Extract the (X, Y) coordinate from the center of the cell holding the provided text.  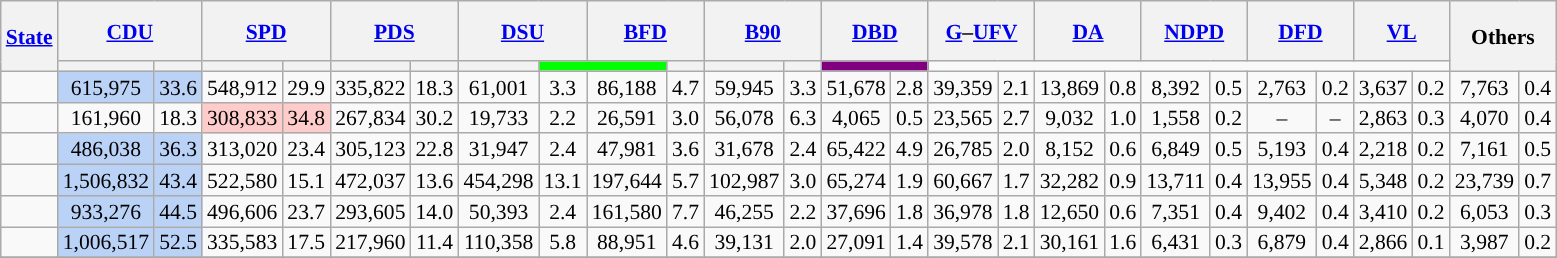
G–UFV (982, 31)
933,276 (106, 212)
2,866 (1384, 242)
12,650 (1070, 212)
522,580 (242, 180)
8,152 (1070, 150)
335,583 (242, 242)
3,637 (1384, 86)
39,359 (962, 86)
1.4 (910, 242)
26,785 (962, 150)
496,606 (242, 212)
61,001 (498, 86)
13,711 (1176, 180)
2,863 (1384, 118)
B90 (762, 31)
32,282 (1070, 180)
46,255 (744, 212)
60,667 (962, 180)
13,955 (1282, 180)
31,947 (498, 150)
1,006,517 (106, 242)
26,591 (627, 118)
6.3 (802, 118)
23.4 (306, 150)
1,558 (1176, 118)
197,644 (627, 180)
6,849 (1176, 150)
19,733 (498, 118)
SPD (266, 31)
27,091 (856, 242)
13.6 (435, 180)
4.7 (686, 86)
6,879 (1282, 242)
2,218 (1384, 150)
102,987 (744, 180)
52.5 (178, 242)
DFD (1300, 31)
308,833 (242, 118)
6,431 (1176, 242)
335,822 (370, 86)
4.6 (686, 242)
7,351 (1176, 212)
DA (1088, 31)
65,274 (856, 180)
0.7 (1538, 180)
29.9 (306, 86)
7,763 (1484, 86)
50,393 (498, 212)
1.0 (1122, 118)
3.6 (686, 150)
4,070 (1484, 118)
DSU (522, 31)
454,298 (498, 180)
313,020 (242, 150)
1.6 (1122, 242)
NDPD (1194, 31)
17.5 (306, 242)
161,580 (627, 212)
4,065 (856, 118)
23,565 (962, 118)
59,945 (744, 86)
56,078 (744, 118)
5,193 (1282, 150)
44.5 (178, 212)
615,975 (106, 86)
4.9 (910, 150)
7.7 (686, 212)
14.0 (435, 212)
1,506,832 (106, 180)
110,358 (498, 242)
Others (1504, 36)
3,987 (1484, 242)
23,739 (1484, 180)
30.2 (435, 118)
8,392 (1176, 86)
217,960 (370, 242)
2,763 (1282, 86)
DBD (874, 31)
267,834 (370, 118)
293,605 (370, 212)
9,402 (1282, 212)
6,053 (1484, 212)
9,032 (1070, 118)
31,678 (744, 150)
2.8 (910, 86)
486,038 (106, 150)
13.1 (563, 180)
37,696 (856, 212)
7,161 (1484, 150)
5,348 (1384, 180)
2.7 (1016, 118)
65,422 (856, 150)
State (30, 36)
0.8 (1122, 86)
548,912 (242, 86)
0.9 (1122, 180)
161,960 (106, 118)
33.6 (178, 86)
43.4 (178, 180)
11.4 (435, 242)
30,161 (1070, 242)
47,981 (627, 150)
51,678 (856, 86)
88,951 (627, 242)
BFD (646, 31)
472,037 (370, 180)
0.1 (1430, 242)
15.1 (306, 180)
3,410 (1384, 212)
36,978 (962, 212)
5.7 (686, 180)
5.8 (563, 242)
34.8 (306, 118)
39,578 (962, 242)
1.9 (910, 180)
22.8 (435, 150)
39,131 (744, 242)
13,869 (1070, 86)
VL (1402, 31)
1.7 (1016, 180)
86,188 (627, 86)
23.7 (306, 212)
305,123 (370, 150)
36.3 (178, 150)
PDS (394, 31)
CDU (130, 31)
